Pinpoint the cell where the given text exists, returning its (X, Y) midpoint coordinate. 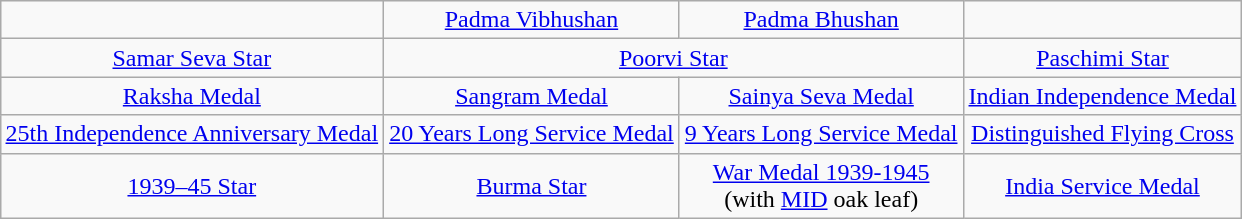
Padma Vibhushan (532, 20)
Padma Bhushan (821, 20)
1939–45 Star (192, 186)
25th Independence Anniversary Medal (192, 134)
Sainya Seva Medal (821, 96)
20 Years Long Service Medal (532, 134)
9 Years Long Service Medal (821, 134)
India Service Medal (1102, 186)
Burma Star (532, 186)
Poorvi Star (674, 58)
Sangram Medal (532, 96)
Raksha Medal (192, 96)
Distinguished Flying Cross (1102, 134)
Samar Seva Star (192, 58)
Paschimi Star (1102, 58)
Indian Independence Medal (1102, 96)
War Medal 1939-1945 (with MID oak leaf) (821, 186)
